For the text-containing cell, return its midpoint in [X, Y] coordinate format. 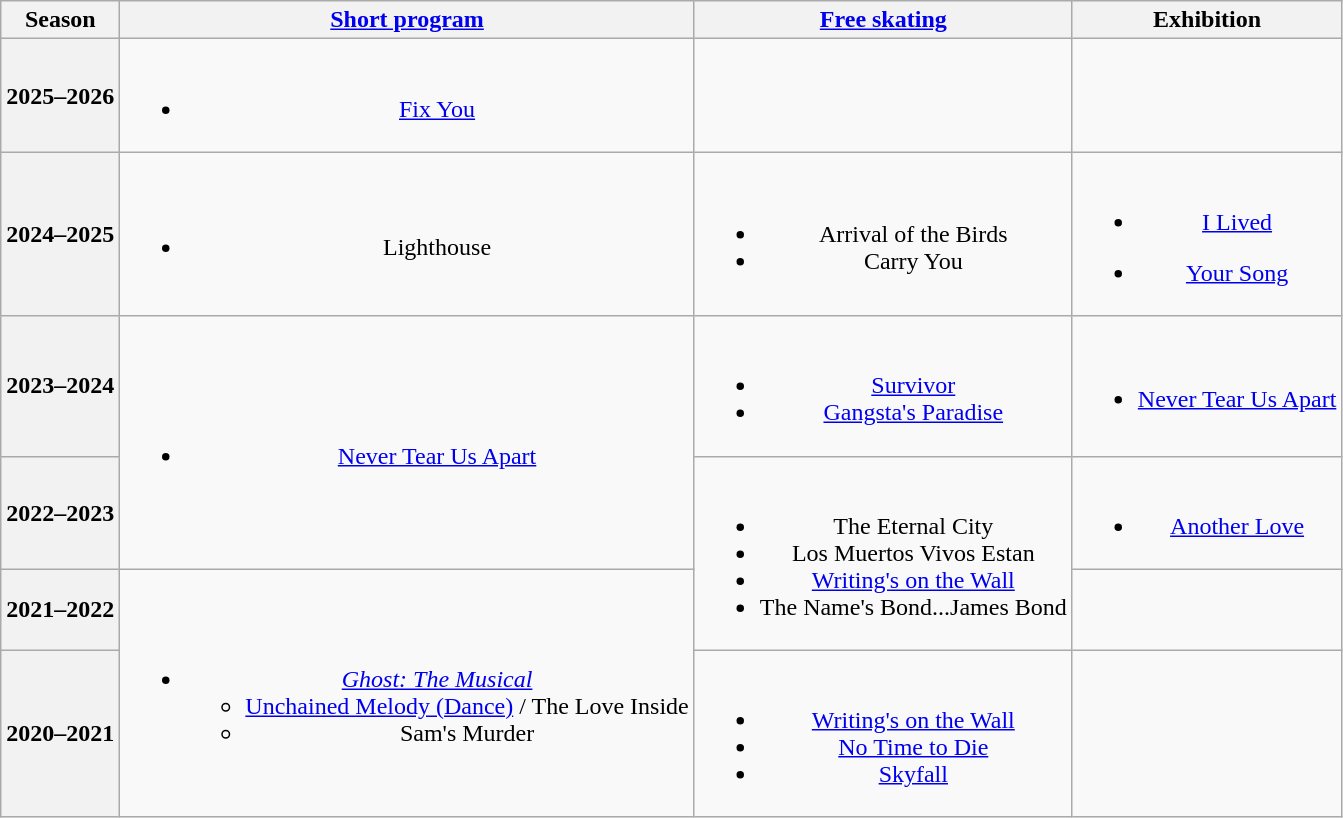
Fix You [407, 96]
The Eternal CityLos Muertos Vivos Estan Writing's on the Wall The Name's Bond...James Bond [883, 553]
Ghost: The MusicalUnchained Melody (Dance) / The Love InsideSam's Murder [407, 693]
2022–2023 [60, 512]
Exhibition [1207, 20]
2023–2024 [60, 386]
2024–2025 [60, 234]
Short program [407, 20]
2021–2022 [60, 610]
Lighthouse [407, 234]
Arrival of the Birds Carry You [883, 234]
Survivor Gangsta's Paradise [883, 386]
Season [60, 20]
Writing's on the Wall No Time to Die Skyfall [883, 734]
Another Love [1207, 512]
2020–2021 [60, 734]
Free skating [883, 20]
2025–2026 [60, 96]
I Lived Your Song [1207, 234]
